Provide the (X, Y) coordinate of the cell's center where the given text is located.  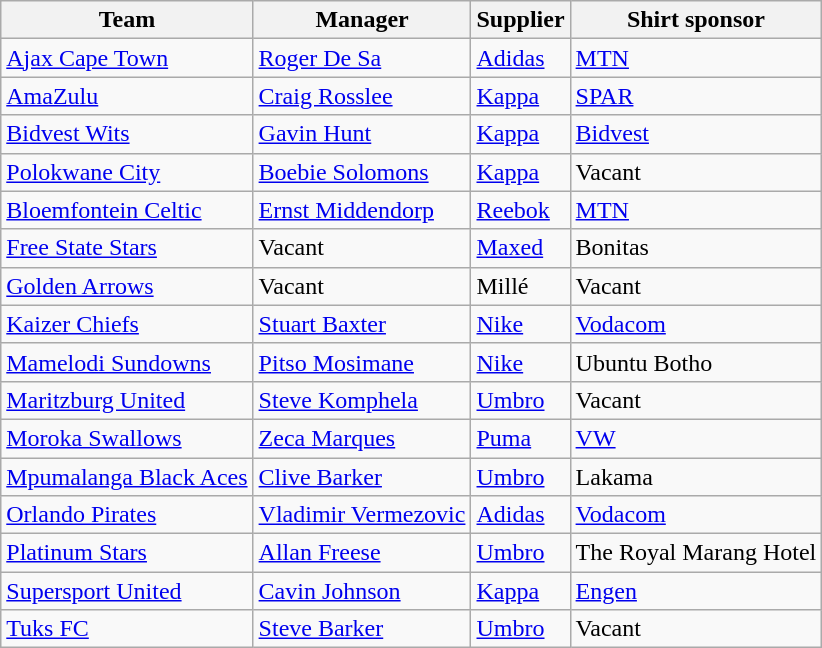
Lakama (696, 477)
VW (696, 438)
Clive Barker (362, 477)
Moroka Swallows (127, 438)
Ernst Middendorp (362, 210)
Platinum Stars (127, 553)
Free State Stars (127, 248)
Pitso Mosimane (362, 362)
Supersport United (127, 591)
Team (127, 20)
Bidvest Wits (127, 134)
Supplier (520, 20)
Bloemfontein Celtic (127, 210)
Steve Komphela (362, 400)
Steve Barker (362, 629)
Zeca Marques (362, 438)
Gavin Hunt (362, 134)
Ubuntu Botho (696, 362)
Manager (362, 20)
The Royal Marang Hotel (696, 553)
Golden Arrows (127, 286)
Bidvest (696, 134)
Allan Freese (362, 553)
Bonitas (696, 248)
Vladimir Vermezovic (362, 515)
Cavin Johnson (362, 591)
Roger De Sa (362, 58)
Kaizer Chiefs (127, 324)
Mamelodi Sundowns (127, 362)
AmaZulu (127, 96)
Ajax Cape Town (127, 58)
Polokwane City (127, 172)
Stuart Baxter (362, 324)
Engen (696, 591)
Orlando Pirates (127, 515)
Maxed (520, 248)
Millé (520, 286)
Reebok (520, 210)
SPAR (696, 96)
Puma (520, 438)
Craig Rosslee (362, 96)
Shirt sponsor (696, 20)
Tuks FC (127, 629)
Boebie Solomons (362, 172)
Mpumalanga Black Aces (127, 477)
Maritzburg United (127, 400)
